Output the (X, Y) coordinate of the center of the cell containing the given text.  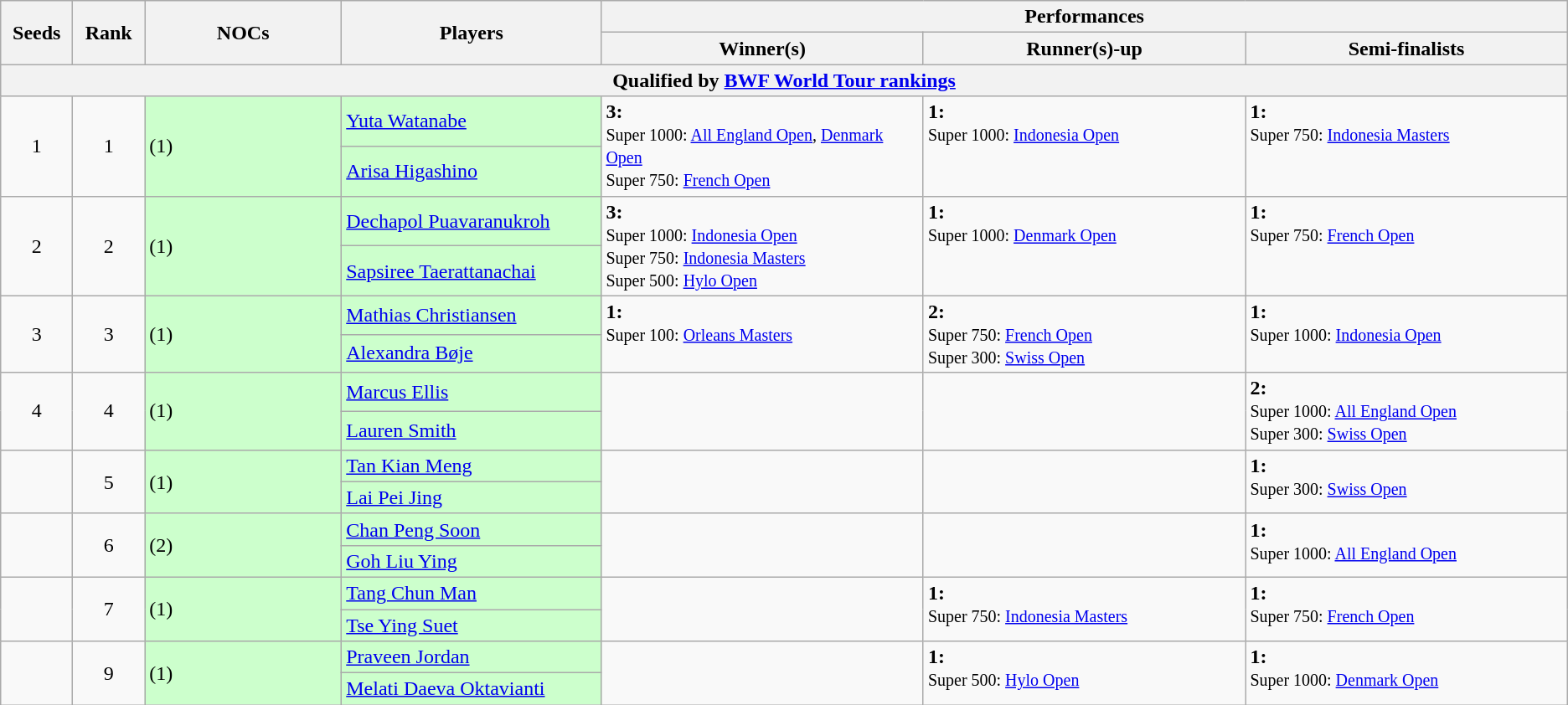
1:Super 100: Orleans Masters (762, 334)
Melati Daeva Oktavianti (472, 689)
1:Super 500: Hylo Open (1084, 673)
1:Super 300: Swiss Open (1406, 481)
Praveen Jordan (472, 657)
Performances (1084, 17)
Yuta Watanabe (472, 121)
Winner(s) (762, 49)
Tan Kian Meng (472, 466)
Marcus Ellis (472, 392)
Mathias Christiansen (472, 315)
Dechapol Puavaranukroh (472, 221)
Tang Chun Man (472, 593)
Seeds (37, 33)
Rank (109, 33)
Semi-finalists (1406, 49)
7 (109, 609)
Players (472, 33)
Tse Ying Suet (472, 625)
6 (109, 545)
Lai Pei Jing (472, 497)
(2) (243, 545)
Lauren Smith (472, 430)
Qualified by BWF World Tour rankings (784, 80)
Arisa Higashino (472, 171)
Runner(s)-up (1084, 49)
3:Super 1000: All England Open, Denmark OpenSuper 750: French Open (762, 146)
5 (109, 481)
Chan Peng Soon (472, 529)
9 (109, 673)
2:Super 750: French OpenSuper 300: Swiss Open (1084, 334)
2:Super 1000: All England OpenSuper 300: Swiss Open (1406, 411)
Goh Liu Ying (472, 561)
3:Super 1000: Indonesia OpenSuper 750: Indonesia MastersSuper 500: Hylo Open (762, 246)
NOCs (243, 33)
Sapsiree Taerattanachai (472, 271)
Alexandra Bøje (472, 353)
1:Super 1000: All England Open (1406, 545)
